Find where the given text appears and provide that cell's center as (x, y) coordinate. 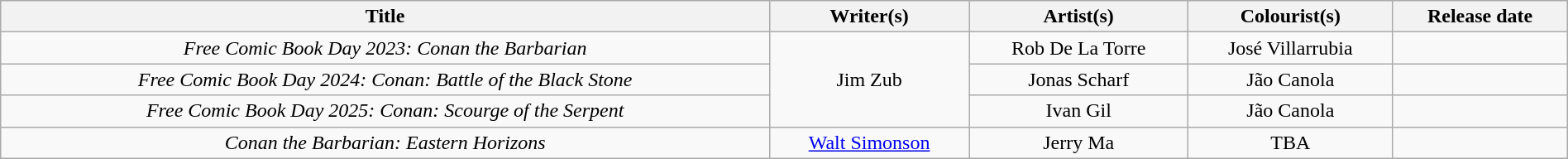
Artist(s) (1078, 17)
Release date (1480, 17)
Free Comic Book Day 2025: Conan: Scourge of the Serpent (385, 111)
Jim Zub (870, 79)
Conan the Barbarian: Eastern Horizons (385, 142)
Jerry Ma (1078, 142)
Free Comic Book Day 2024: Conan: Battle of the Black Stone (385, 79)
Jonas Scharf (1078, 79)
Free Comic Book Day 2023: Conan the Barbarian (385, 48)
Ivan Gil (1078, 111)
Walt Simonson (870, 142)
Colourist(s) (1290, 17)
José Villarrubia (1290, 48)
Writer(s) (870, 17)
Rob De La Torre (1078, 48)
Title (385, 17)
TBA (1290, 142)
